Capture the cell that displays the provided text and extract its (x, y) central coordinate. 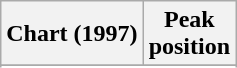
Chart (1997) (72, 34)
Peakposition (189, 34)
